Provide the (x, y) coordinate of the cell's center where the given text is located.  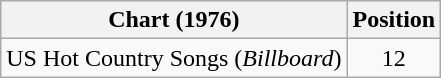
12 (394, 58)
Position (394, 20)
Chart (1976) (174, 20)
US Hot Country Songs (Billboard) (174, 58)
